Find where the given text appears and provide that cell's center as [x, y] coordinate. 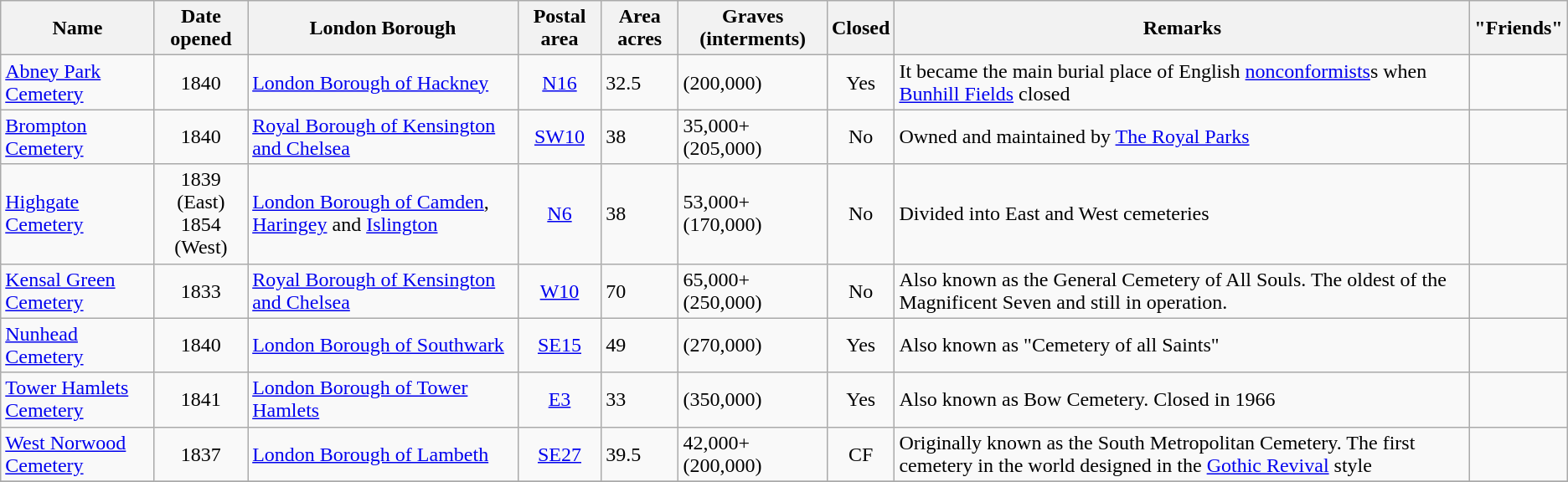
(200,000) [753, 82]
Also known as "Cemetery of all Saints" [1183, 345]
Highgate Cemetery [77, 214]
49 [640, 345]
70 [640, 291]
1841 [201, 400]
Divided into East and West cemeteries [1183, 214]
Closed [860, 28]
"Friends" [1519, 28]
Owned and maintained by The Royal Parks [1183, 137]
1837 [201, 454]
London Borough of Camden, Haringey and Islington [384, 214]
SE15 [560, 345]
33 [640, 400]
(270,000) [753, 345]
Originally known as the South Metropolitan Cemetery. The first cemetery in the world designed in the Gothic Revival style [1183, 454]
West Norwood Cemetery [77, 454]
London Borough of Southwark [384, 345]
N16 [560, 82]
CF [860, 454]
Abney Park Cemetery [77, 82]
SE27 [560, 454]
Also known as Bow Cemetery. Closed in 1966 [1183, 400]
1839 (East)1854 (West) [201, 214]
39.5 [640, 454]
35,000+ (205,000) [753, 137]
London Borough of Lambeth [384, 454]
London Borough of Hackney [384, 82]
E3 [560, 400]
Nunhead Cemetery [77, 345]
(350,000) [753, 400]
London Borough [384, 28]
Graves (interments) [753, 28]
Date opened [201, 28]
32.5 [640, 82]
42,000+ (200,000) [753, 454]
Also known as the General Cemetery of All Souls. The oldest of the Magnificent Seven and still in operation. [1183, 291]
65,000+ (250,000) [753, 291]
1833 [201, 291]
W10 [560, 291]
Postal area [560, 28]
Tower Hamlets Cemetery [77, 400]
Name [77, 28]
It became the main burial place of English nonconformistss when Bunhill Fields closed [1183, 82]
53,000+ (170,000) [753, 214]
Kensal Green Cemetery [77, 291]
Area acres [640, 28]
London Borough of Tower Hamlets [384, 400]
N6 [560, 214]
SW10 [560, 137]
Brompton Cemetery [77, 137]
Remarks [1183, 28]
